Return the (x, y) coordinate for the center point of the cell that contains the specified text.  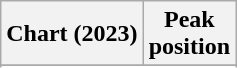
Peakposition (189, 34)
Chart (2023) (72, 34)
